Search for the cell housing the specified text and yield its [x, y] center coordinate. 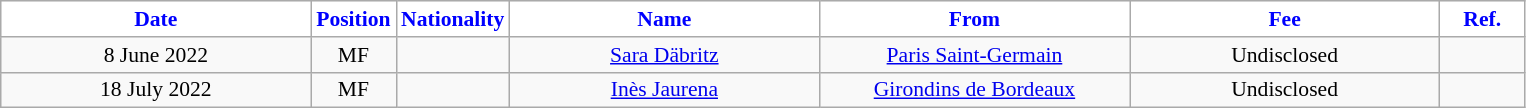
Inès Jaurena [664, 90]
Ref. [1482, 19]
Date [156, 19]
Girondins de Bordeaux [974, 90]
Fee [1285, 19]
Sara Däbritz [664, 55]
Nationality [452, 19]
Name [664, 19]
18 July 2022 [156, 90]
Paris Saint-Germain [974, 55]
8 June 2022 [156, 55]
Position [354, 19]
From [974, 19]
